For the text-containing cell, return its midpoint in [X, Y] coordinate format. 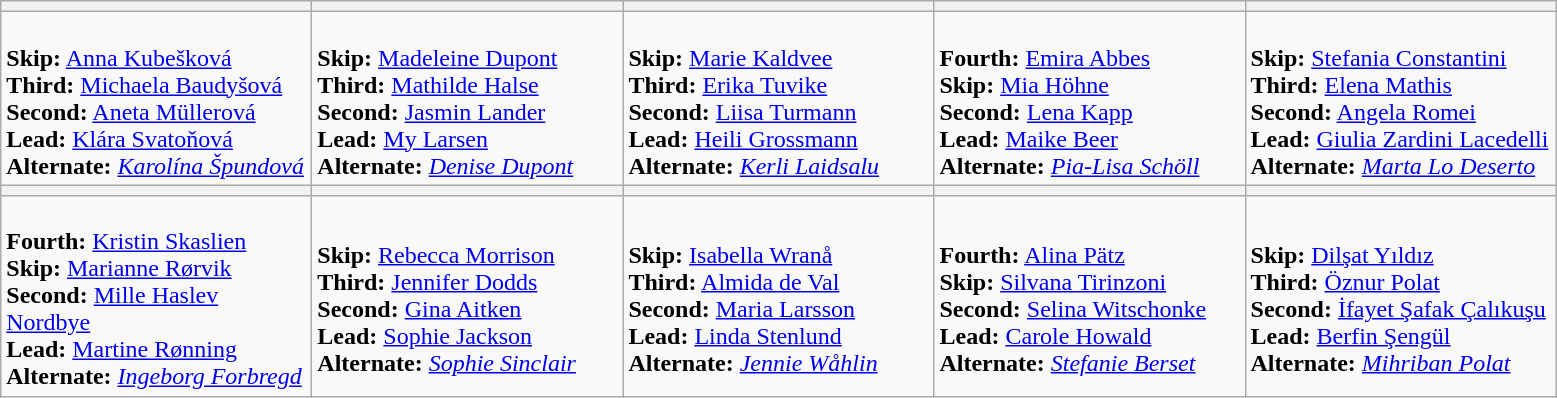
Skip: Dilşat Yıldız Third: Öznur Polat Second: İfayet Şafak Çalıkuşu Lead: Berfin Şengül Alternate: Mihriban Polat [1400, 296]
Skip: Madeleine Dupont Third: Mathilde Halse Second: Jasmin Lander Lead: My Larsen Alternate: Denise Dupont [468, 98]
Skip: Rebecca Morrison Third: Jennifer Dodds Second: Gina Aitken Lead: Sophie Jackson Alternate: Sophie Sinclair [468, 296]
Skip: Anna Kubešková Third: Michaela Baudyšová Second: Aneta Müllerová Lead: Klára Svatoňová Alternate: Karolína Špundová [156, 98]
Fourth: Alina Pätz Skip: Silvana Tirinzoni Second: Selina Witschonke Lead: Carole Howald Alternate: Stefanie Berset [1090, 296]
Skip: Stefania Constantini Third: Elena Mathis Second: Angela Romei Lead: Giulia Zardini Lacedelli Alternate: Marta Lo Deserto [1400, 98]
Fourth: Kristin Skaslien Skip: Marianne Rørvik Second: Mille Haslev Nordbye Lead: Martine Rønning Alternate: Ingeborg Forbregd [156, 296]
Fourth: Emira Abbes Skip: Mia Höhne Second: Lena Kapp Lead: Maike Beer Alternate: Pia-Lisa Schöll [1090, 98]
Skip: Marie Kaldvee Third: Erika Tuvike Second: Liisa Turmann Lead: Heili Grossmann Alternate: Kerli Laidsalu [778, 98]
Skip: Isabella Wranå Third: Almida de Val Second: Maria Larsson Lead: Linda Stenlund Alternate: Jennie Wåhlin [778, 296]
